Output the (x, y) coordinate of the center of the cell containing the given text.  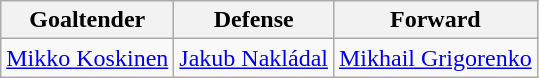
Forward (435, 20)
Defense (254, 20)
Mikhail Grigorenko (435, 58)
Jakub Nakládal (254, 58)
Mikko Koskinen (88, 58)
Goaltender (88, 20)
